Locate the cell with the specified text and output its (X, Y) center coordinate. 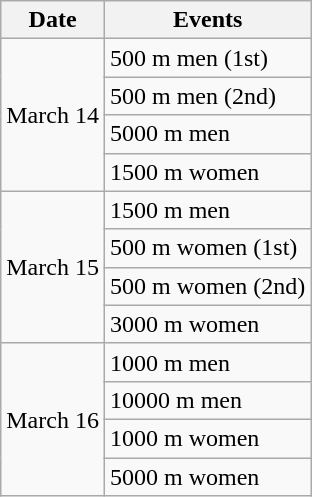
5000 m women (207, 477)
Events (207, 20)
March 15 (53, 267)
500 m women (1st) (207, 248)
1500 m women (207, 172)
March 14 (53, 115)
10000 m men (207, 400)
March 16 (53, 419)
Date (53, 20)
1000 m men (207, 362)
500 m men (2nd) (207, 96)
5000 m men (207, 134)
500 m women (2nd) (207, 286)
1000 m women (207, 438)
3000 m women (207, 324)
500 m men (1st) (207, 58)
1500 m men (207, 210)
